Scan for the cell matching the given text and deliver its [X, Y] coordinate at center. 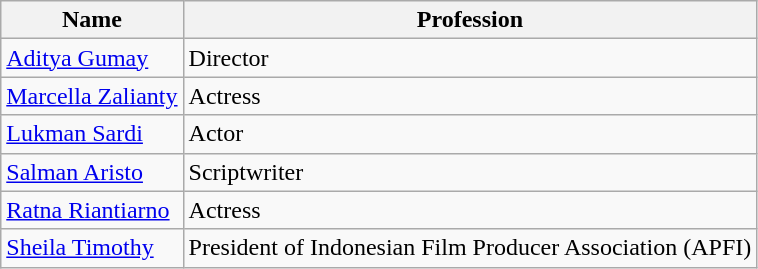
Marcella Zalianty [92, 96]
Aditya Gumay [92, 58]
Sheila Timothy [92, 248]
Name [92, 20]
President of Indonesian Film Producer Association (APFI) [470, 248]
Director [470, 58]
Scriptwriter [470, 172]
Salman Aristo [92, 172]
Actor [470, 134]
Lukman Sardi [92, 134]
Ratna Riantiarno [92, 210]
Profession [470, 20]
